Return the (X, Y) coordinate for the center point of the cell that contains the specified text.  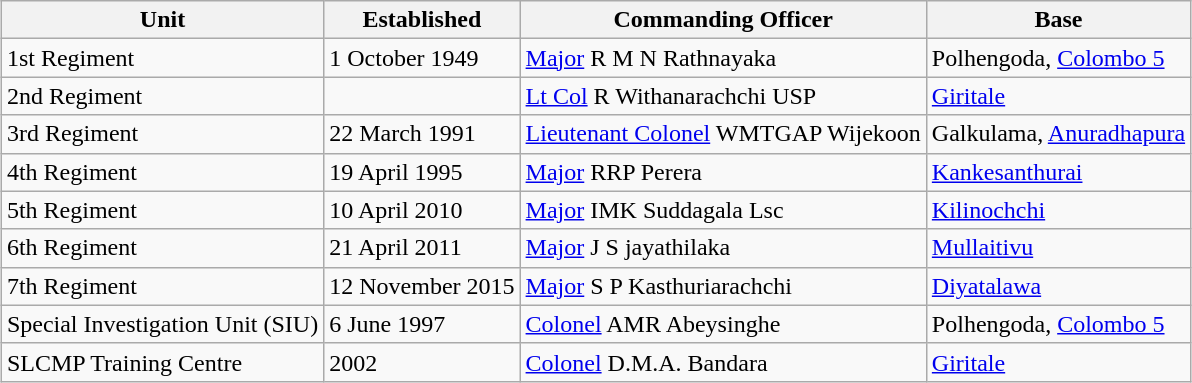
Special Investigation Unit (SIU) (162, 324)
6 June 1997 (422, 324)
2002 (422, 362)
Major S P Kasthuriarachchi (723, 286)
Galkulama, Anuradhapura (1058, 134)
Established (422, 20)
Base (1058, 20)
1st Regiment (162, 58)
21 April 2011 (422, 248)
5th Regiment (162, 210)
Colonel D.M.A. Bandara (723, 362)
Colonel AMR Abeysinghe (723, 324)
6th Regiment (162, 248)
Diyatalawa (1058, 286)
12 November 2015 (422, 286)
Mullaitivu (1058, 248)
Kilinochchi (1058, 210)
7th Regiment (162, 286)
Kankesanthurai (1058, 172)
Major IMK Suddagala Lsc (723, 210)
19 April 1995 (422, 172)
Lieutenant Colonel WMTGAP Wijekoon (723, 134)
Unit (162, 20)
22 March 1991 (422, 134)
Lt Col R Withanarachchi USP (723, 96)
Commanding Officer (723, 20)
10 April 2010 (422, 210)
SLCMP Training Centre (162, 362)
2nd Regiment (162, 96)
Major J S jayathilaka (723, 248)
3rd Regiment (162, 134)
Major R M N Rathnayaka (723, 58)
Major RRP Perera (723, 172)
4th Regiment (162, 172)
1 October 1949 (422, 58)
